Detect which cell encompasses the target text, then output its (x, y) center coordinate. 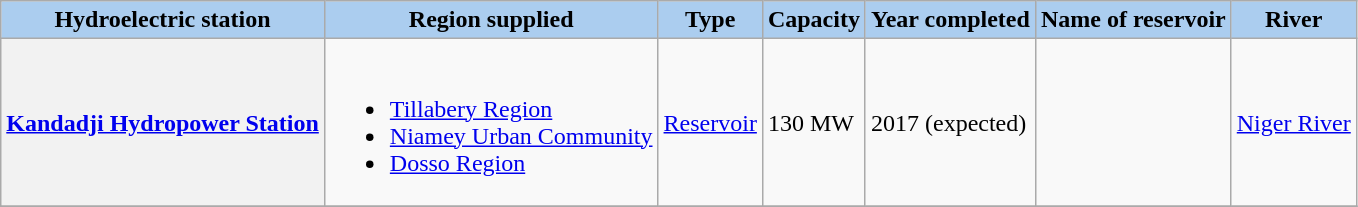
Capacity (814, 20)
Kandadji Hydropower Station (163, 122)
130 MW (814, 122)
Reservoir (710, 122)
Type (710, 20)
Name of reservoir (1133, 20)
Year completed (950, 20)
Niger River (1294, 122)
River (1294, 20)
Tillabery RegionNiamey Urban CommunityDosso Region (491, 122)
2017 (expected) (950, 122)
Region supplied (491, 20)
Hydroelectric station (163, 20)
